Return the [x, y] coordinate for the center point of the cell that contains the specified text.  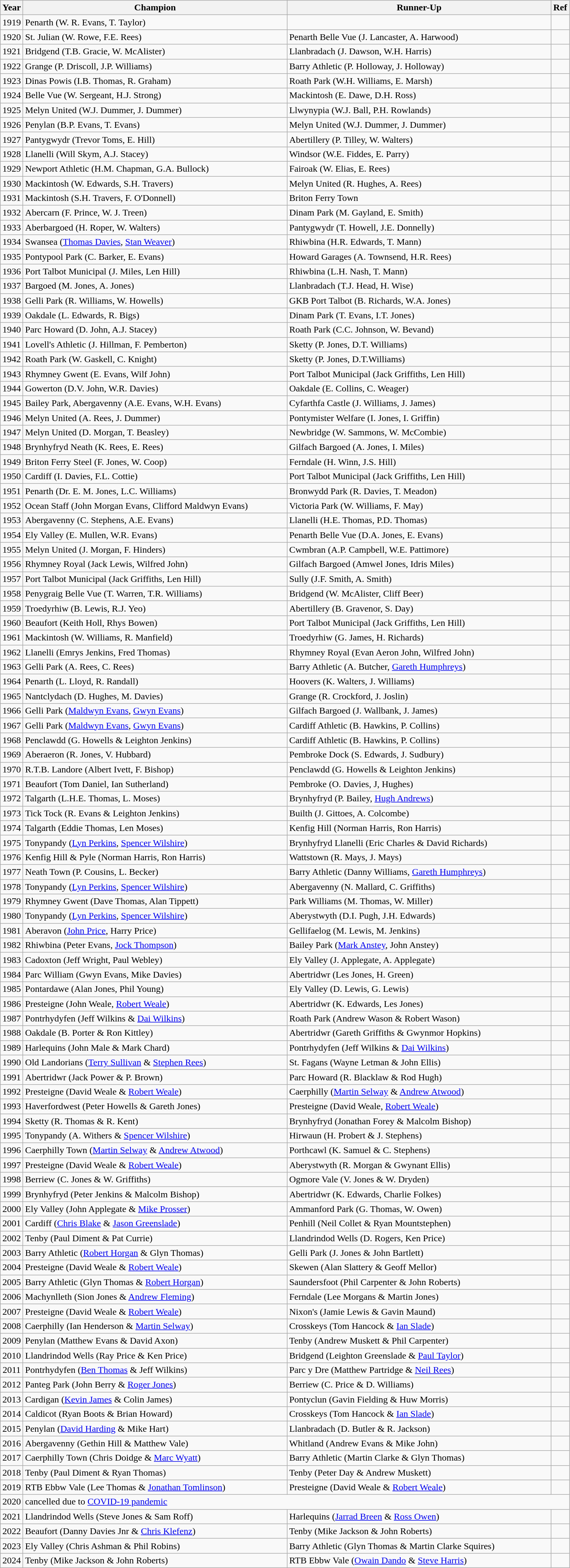
1963 [12, 667]
Champion [155, 8]
1969 [12, 755]
Gilfach Bargoed (A. Jones, I. Miles) [419, 447]
1986 [12, 1004]
1939 [12, 315]
Pantygwydr (Trevor Toms, E. Hill) [155, 139]
1947 [12, 433]
1936 [12, 271]
Barry Athletic (P. Holloway, J. Holloway) [419, 66]
Rhiwbina (Peter Evans, Jock Thompson) [155, 945]
Melyn United (J. Morgan, F. Hinders) [155, 550]
1995 [12, 1136]
1993 [12, 1106]
Roath Park (W.H. Williams, E. Marsh) [419, 81]
Cwmbran (A.P. Campbell, W.E. Pattimore) [419, 550]
Harlequins (John Male & Mark Chard) [155, 1048]
1998 [12, 1180]
1953 [12, 520]
1990 [12, 1062]
Ely Valley (D. Lewis, G. Lewis) [419, 989]
Bridgend (T.B. Gracie, W. McAlister) [155, 52]
Abergavenny (N. Mallard, C. Griffiths) [419, 886]
Abertridwr (Jack Power & P. Brown) [155, 1077]
Abertridwr (K. Edwards, Charlie Folkes) [419, 1194]
Gelli Park (A. Rees, C. Rees) [155, 667]
Hirwaun (H. Probert & J. Stephens) [419, 1136]
Brynhyfryd (P. Bailey, Hugh Andrews) [419, 799]
1945 [12, 403]
Abertridwr (K. Edwards, Les Jones) [419, 1004]
Pontymister Welfare (I. Jones, I. Griffin) [419, 418]
1981 [12, 931]
2024 [12, 1560]
Swansea (Thomas Davies, Stan Weaver) [155, 242]
1978 [12, 886]
2013 [12, 1399]
1964 [12, 682]
1970 [12, 769]
Gilfach Bargoed (J. Wallbank, J. James) [419, 711]
1924 [12, 95]
1979 [12, 901]
cancelled due to COVID-19 pandemic [296, 1502]
Beaufort (Danny Davies Jnr & Chris Klefenz) [155, 1531]
Neath Town (P. Cousins, L. Becker) [155, 872]
1925 [12, 110]
Roath Park (W. Gaskell, C. Knight) [155, 359]
Troedyrhiw (G. James, H. Richards) [419, 637]
Pantygwydr (T. Howell, J.E. Donnelly) [419, 227]
Oakdale (L. Edwards, R. Bigs) [155, 315]
1927 [12, 139]
Dinam Park (T. Evans, I.T. Jones) [419, 315]
1937 [12, 286]
Melyn United (D. Morgan, T. Beasley) [155, 433]
Sully (J.F. Smith, A. Smith) [419, 579]
1997 [12, 1165]
Abertridwr (Gareth Griffiths & Gwynmor Hopkins) [419, 1033]
Barry Athletic (Glyn Thomas & Martin Clarke Squires) [419, 1546]
1982 [12, 945]
Barry Athletic (Danny Williams, Gareth Humphreys) [419, 872]
Rhymney Gwent (E. Evans, Wilf John) [155, 374]
Ely Valley (John Applegate & Mike Prosser) [155, 1209]
1954 [12, 535]
Barry Athletic (Glyn Thomas & Robert Horgan) [155, 1282]
2023 [12, 1546]
Pembroke (O. Davies, J, Hughes) [419, 784]
1996 [12, 1150]
Aberavon (John Price, Harry Price) [155, 931]
Cardigan (Kevin James & Colin James) [155, 1399]
Parc Howard (R. Blacklaw & Rod Hugh) [419, 1077]
1971 [12, 784]
Gowerton (D.V. John, W.R. Davies) [155, 388]
Llanelli (H.E. Thomas, P.D. Thomas) [419, 520]
Penarth (Dr. E. M. Jones, L.C. Williams) [155, 491]
1950 [12, 476]
1988 [12, 1033]
2002 [12, 1238]
1975 [12, 843]
Abertillery (B. Gravenor, S. Day) [419, 608]
1973 [12, 813]
Caerphilly Town (Martin Selway & Andrew Atwood) [155, 1150]
1929 [12, 169]
Penhill (Neil Collet & Ryan Mountstephen) [419, 1224]
Llanbradach (D. Butler & R. Jackson) [419, 1429]
Barry Athletic (Martin Clarke & Glyn Thomas) [419, 1458]
R.T.B. Landore (Albert Ivett, F. Bishop) [155, 769]
1966 [12, 711]
Rhiwbina (H.R. Edwards, T. Mann) [419, 242]
Tenby (Peter Day & Andrew Muskett) [419, 1473]
Bargoed (M. Jones, A. Jones) [155, 286]
Aberystwyth (D.I. Pugh, J.H. Edwards) [419, 916]
Aberystwyth (R. Morgan & Gwynant Ellis) [419, 1165]
Victoria Park (W. Williams, F. May) [419, 506]
Ocean Staff (John Morgan Evans, Clifford Maldwyn Evans) [155, 506]
Dinas Powis (I.B. Thomas, R. Graham) [155, 81]
Abertillery (P. Tilley, W. Walters) [419, 139]
2019 [12, 1487]
Berriew (C. Jones & W. Griffiths) [155, 1180]
Old Landorians (Terry Sullivan & Stephen Rees) [155, 1062]
Caerphilly (Ian Henderson & Martin Selway) [155, 1326]
Pembroke Dock (S. Edwards, J. Sudbury) [419, 755]
Ref [560, 8]
2020 [12, 1502]
Cyfarthfa Castle (J. Williams, J. James) [419, 403]
Builth (J. Gittoes, A. Colcombe) [419, 813]
Gelli Park (J. Jones & John Bartlett) [419, 1253]
Sketty (P. Jones, D.T.Williams) [419, 359]
Gelli Park (R. Williams, W. Howells) [155, 301]
Melyn United (R. Hughes, A. Rees) [419, 184]
2017 [12, 1458]
St. Julian (W. Rowe, F.E. Rees) [155, 37]
1992 [12, 1092]
2010 [12, 1355]
1991 [12, 1077]
Penygraig Belle Vue (T. Warren, T.R. Williams) [155, 593]
Aberaeron (R. Jones, V. Hubbard) [155, 755]
Penarth Belle Vue (D.A. Jones, E. Evans) [419, 535]
Llandrindod Wells (D. Rogers, Ken Price) [419, 1238]
Nixon's (Jamie Lewis & Gavin Maund) [419, 1311]
1919 [12, 22]
Llanelli (Emrys Jenkins, Fred Thomas) [155, 652]
1984 [12, 975]
Llanelli (Will Skym, A.J. Stacey) [155, 154]
Fairoak (W. Elias, E. Rees) [419, 169]
1941 [12, 344]
Cardiff (I. Davies, F.L. Cottie) [155, 476]
Presteigne (John Weale, Robert Weale) [155, 1004]
2001 [12, 1224]
2012 [12, 1385]
Brynhyfryd (Jonathan Forey & Malcolm Bishop) [419, 1121]
Runner-Up [419, 8]
Saundersfoot (Phil Carpenter & John Roberts) [419, 1282]
Abercarn (F. Prince, W. J. Treen) [155, 213]
Brynhyfryd Llanelli (Eric Charles & David Richards) [419, 843]
1972 [12, 799]
Troedyrhiw (B. Lewis, R.J. Yeo) [155, 608]
1933 [12, 227]
Roath Park (Andrew Wason & Robert Wason) [419, 1018]
Tick Tock (R. Evans & Leighton Jenkins) [155, 813]
Tenby (Andrew Muskett & Phil Carpenter) [419, 1341]
Parc Howard (D. John, A.J. Stacey) [155, 330]
Year [12, 8]
1980 [12, 916]
Llandrindod Wells (Steve Jones & Sam Roff) [155, 1516]
Panteg Park (John Berry & Roger Jones) [155, 1385]
Penylan (David Harding & Mike Hart) [155, 1429]
Porthcawl (K. Samuel & C. Stephens) [419, 1150]
Rhiwbina (L.H. Nash, T. Mann) [419, 271]
2000 [12, 1209]
2005 [12, 1282]
2011 [12, 1370]
1930 [12, 184]
Gilfach Bargoed (Amwel Jones, Idris Miles) [419, 564]
Grange (P. Driscoll, J.P. Williams) [155, 66]
Llanbradach (T.J. Head, H. Wise) [419, 286]
Barry Athletic (Robert Horgan & Glyn Thomas) [155, 1253]
Harlequins (Jarrad Breen & Ross Owen) [419, 1516]
Briton Ferry Town [419, 198]
1967 [12, 725]
Aberbargoed (H. Roper, W. Walters) [155, 227]
1959 [12, 608]
Rhymney Royal (Jack Lewis, Wilfred John) [155, 564]
Penarth (W. R. Evans, T. Taylor) [155, 22]
2018 [12, 1473]
Rhymney Royal (Evan Aeron John, Wilfred John) [419, 652]
Whitland (Andrew Evans & Mike John) [419, 1443]
Nantclydach (D. Hughes, M. Davies) [155, 696]
Sketty (P. Jones, D.T. Williams) [419, 344]
Caerphilly Town (Chris Doidge & Marc Wyatt) [155, 1458]
Barry Athletic (A. Butcher, Gareth Humphreys) [419, 667]
Bailey Park (Mark Anstey, John Anstey) [419, 945]
Talgarth (Eddie Thomas, Len Moses) [155, 828]
2009 [12, 1341]
Ammanford Park (G. Thomas, W. Owen) [419, 1209]
1960 [12, 623]
2016 [12, 1443]
1940 [12, 330]
Hoovers (K. Walters, J. Williams) [419, 682]
Windsor (W.E. Fiddes, E. Parry) [419, 154]
Abergavenny (C. Stephens, A.E. Evans) [155, 520]
1942 [12, 359]
1921 [12, 52]
RTB Ebbw Vale (Lee Thomas & Jonathan Tomlinson) [155, 1487]
2008 [12, 1326]
1999 [12, 1194]
Tenby (Paul Diment & Pat Currie) [155, 1238]
Penylan (B.P. Evans, T. Evans) [155, 125]
Grange (R. Crockford, J. Joslin) [419, 696]
Mackintosh (S.H. Travers, F. O'Donnell) [155, 198]
Mackintosh (W. Edwards, S.H. Travers) [155, 184]
1946 [12, 418]
Talgarth (L.H.E. Thomas, L. Moses) [155, 799]
1958 [12, 593]
1932 [12, 213]
Newbridge (W. Sammons, W. McCombie) [419, 433]
Kenfig Hill (Norman Harris, Ron Harris) [419, 828]
Dinam Park (M. Gayland, E. Smith) [419, 213]
1962 [12, 652]
1985 [12, 989]
1928 [12, 154]
Llandrindod Wells (Ray Price & Ken Price) [155, 1355]
1957 [12, 579]
Llanbradach (J. Dawson, W.H. Harris) [419, 52]
2006 [12, 1297]
Caldicot (Ryan Boots & Brian Howard) [155, 1414]
1938 [12, 301]
1920 [12, 37]
Ely Valley (E. Mullen, W.R. Evans) [155, 535]
Roath Park (C.C. Johnson, W. Bevand) [419, 330]
Ferndale (Lee Morgans & Martin Jones) [419, 1297]
1961 [12, 637]
Park Williams (M. Thomas, W. Miller) [419, 901]
Ogmore Vale (V. Jones & W. Dryden) [419, 1180]
Newport Athletic (H.M. Chapman, G.A. Bullock) [155, 169]
Mackintosh (E. Dawe, D.H. Ross) [419, 95]
Port Talbot Municipal (J. Miles, Len Hill) [155, 271]
1952 [12, 506]
Bridgend (Leighton Greenslade & Paul Taylor) [419, 1355]
1944 [12, 388]
1955 [12, 550]
1976 [12, 857]
Pontypool Park (C. Barker, E. Evans) [155, 257]
1943 [12, 374]
1926 [12, 125]
Penarth (L. Lloyd, R. Randall) [155, 682]
Lovell's Athletic (J. Hillman, F. Pemberton) [155, 344]
Penarth Belle Vue (J. Lancaster, A. Harwood) [419, 37]
Brynhyfryd Neath (K. Rees, E. Rees) [155, 447]
1923 [12, 81]
1934 [12, 242]
1956 [12, 564]
Belle Vue (W. Sergeant, H.J. Strong) [155, 95]
Cardiff (Chris Blake & Jason Greenslade) [155, 1224]
Bridgend (W. McAlister, Cliff Beer) [419, 593]
Beaufort (Tom Daniel, Ian Sutherland) [155, 784]
Oakdale (E. Collins, C. Weager) [419, 388]
1948 [12, 447]
Tonypandy (A. Withers & Spencer Wilshire) [155, 1136]
Presteigne (David Weale, Robert Weale) [419, 1106]
1931 [12, 198]
Llwynypia (W.J. Ball, P.H. Rowlands) [419, 110]
Bailey Park, Abergavenny (A.E. Evans, W.H. Evans) [155, 403]
Parc William (Gwyn Evans, Mike Davies) [155, 975]
Sketty (R. Thomas & R. Kent) [155, 1121]
1922 [12, 66]
Melyn United (A. Rees, J. Dummer) [155, 418]
2015 [12, 1429]
GKB Port Talbot (B. Richards, W.A. Jones) [419, 301]
Ferndale (H. Winn, J.S. Hill) [419, 462]
2007 [12, 1311]
2014 [12, 1414]
RTB Ebbw Vale (Owain Dando & Steve Harris) [419, 1560]
Berriew (C. Price & D. Williams) [419, 1385]
Penylan (Matthew Evans & David Axon) [155, 1341]
Tenby (Paul Diment & Ryan Thomas) [155, 1473]
2021 [12, 1516]
Cadoxton (Jeff Wright, Paul Webley) [155, 960]
1974 [12, 828]
Pontyclun (Gavin Fielding & Huw Morris) [419, 1399]
Haverfordwest (Peter Howells & Gareth Jones) [155, 1106]
2003 [12, 1253]
1951 [12, 491]
1989 [12, 1048]
1935 [12, 257]
Mackintosh (W. Williams, R. Manfield) [155, 637]
Bronwydd Park (R. Davies, T. Meadon) [419, 491]
Wattstown (R. Mays, J. Mays) [419, 857]
1983 [12, 960]
Brynhyfryd (Peter Jenkins & Malcolm Bishop) [155, 1194]
2004 [12, 1267]
1977 [12, 872]
Abertridwr (Les Jones, H. Green) [419, 975]
1987 [12, 1018]
Ely Valley (Chris Ashman & Phil Robins) [155, 1546]
Oakdale (B. Porter & Ron Kittley) [155, 1033]
Caerphilly (Martin Selway & Andrew Atwood) [419, 1092]
1965 [12, 696]
Beaufort (Keith Holl, Rhys Bowen) [155, 623]
Briton Ferry Steel (F. Jones, W. Coop) [155, 462]
Skewen (Alan Slattery & Geoff Mellor) [419, 1267]
Parc y Dre (Matthew Partridge & Neil Rees) [419, 1370]
Kenfig Hill & Pyle (Norman Harris, Ron Harris) [155, 857]
Machynlleth (Sion Jones & Andrew Fleming) [155, 1297]
2022 [12, 1531]
1968 [12, 740]
St. Fagans (Wayne Letman & John Ellis) [419, 1062]
1949 [12, 462]
Pontrhydyfen (Ben Thomas & Jeff Wilkins) [155, 1370]
Gellifaelog (M. Lewis, M. Jenkins) [419, 931]
Abergavenny (Gethin Hill & Matthew Vale) [155, 1443]
Pontardawe (Alan Jones, Phil Young) [155, 989]
Rhymney Gwent (Dave Thomas, Alan Tippett) [155, 901]
Ely Valley (J. Applegate, A. Applegate) [419, 960]
1994 [12, 1121]
Howard Garages (A. Townsend, H.R. Rees) [419, 257]
